Find where the given text appears and provide that cell's center as (X, Y) coordinate. 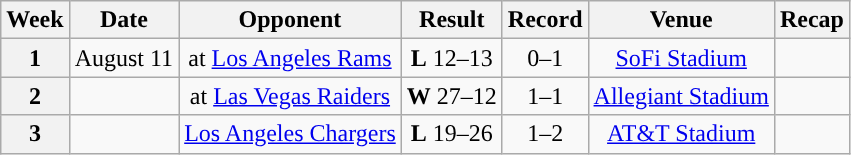
Record (545, 20)
Allegiant Stadium (681, 96)
L 19–26 (452, 134)
AT&T Stadium (681, 134)
August 11 (124, 58)
2 (35, 96)
0–1 (545, 58)
Venue (681, 20)
SoFi Stadium (681, 58)
Los Angeles Chargers (290, 134)
1–2 (545, 134)
Week (35, 20)
Opponent (290, 20)
L 12–13 (452, 58)
at Las Vegas Raiders (290, 96)
Result (452, 20)
W 27–12 (452, 96)
1 (35, 58)
Recap (812, 20)
Date (124, 20)
1–1 (545, 96)
3 (35, 134)
at Los Angeles Rams (290, 58)
